Extract the (x, y) coordinate from the center of the cell holding the provided text.  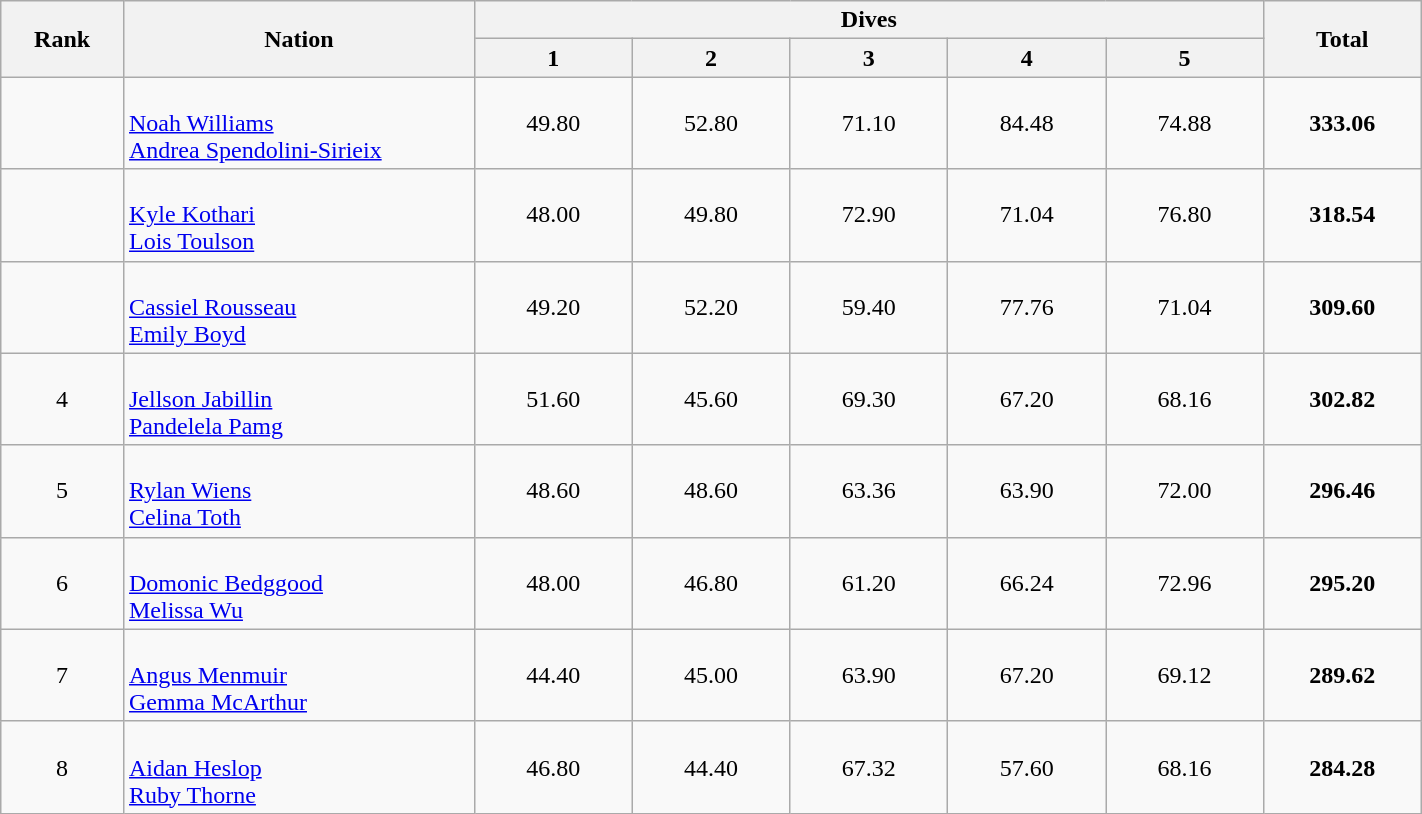
289.62 (1342, 675)
Total (1342, 39)
67.32 (869, 767)
63.36 (869, 491)
74.88 (1185, 123)
84.48 (1027, 123)
Dives (868, 20)
333.06 (1342, 123)
69.30 (869, 399)
66.24 (1027, 583)
76.80 (1185, 215)
52.20 (711, 307)
3 (869, 58)
Nation (298, 39)
8 (62, 767)
Angus MenmuirGemma McArthur (298, 675)
6 (62, 583)
49.20 (553, 307)
72.00 (1185, 491)
57.60 (1027, 767)
309.60 (1342, 307)
69.12 (1185, 675)
77.76 (1027, 307)
72.96 (1185, 583)
284.28 (1342, 767)
1 (553, 58)
59.40 (869, 307)
Jellson JabillinPandelela Pamg (298, 399)
71.10 (869, 123)
302.82 (1342, 399)
2 (711, 58)
Noah WilliamsAndrea Spendolini-Sirieix (298, 123)
45.00 (711, 675)
318.54 (1342, 215)
7 (62, 675)
Rylan WiensCelina Toth (298, 491)
45.60 (711, 399)
Rank (62, 39)
61.20 (869, 583)
Domonic BedggoodMelissa Wu (298, 583)
Aidan HeslopRuby Thorne (298, 767)
295.20 (1342, 583)
52.80 (711, 123)
72.90 (869, 215)
296.46 (1342, 491)
51.60 (553, 399)
Cassiel RousseauEmily Boyd (298, 307)
Kyle Kothari Lois Toulson (298, 215)
